Provide the [x, y] coordinate of the cell's center where the given text is located.  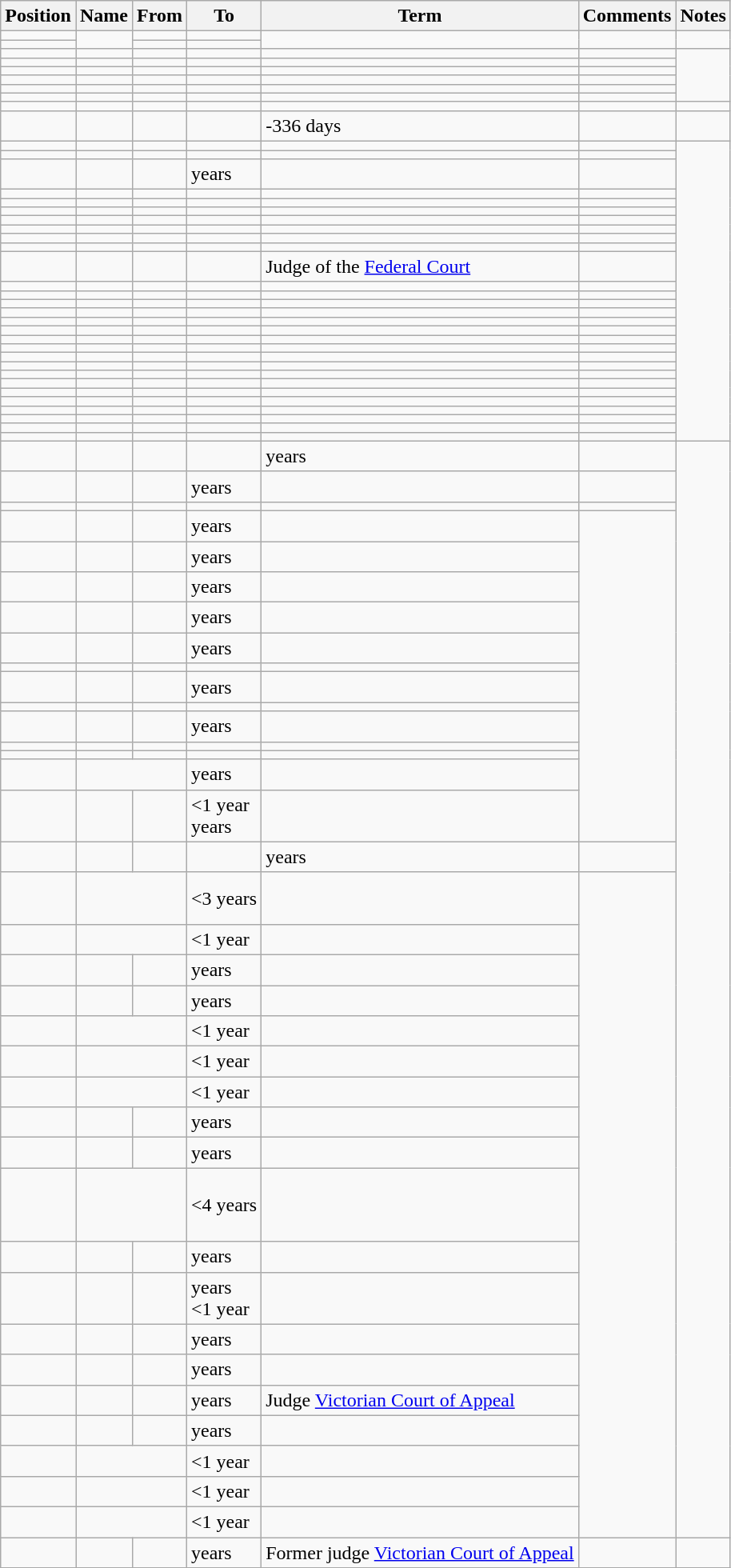
Name [104, 16]
To [224, 16]
<3 years [224, 898]
<4 years [224, 1205]
Judge of the Federal Court [420, 266]
Term [420, 16]
Position [38, 16]
years <1 year [224, 1298]
Former judge Victorian Court of Appeal [420, 1553]
Notes [703, 16]
Judge Victorian Court of Appeal [420, 1400]
From [160, 16]
<1 year years [224, 816]
-336 days [420, 126]
Comments [627, 16]
